Return the (x, y) coordinate for the center point of the cell that contains the specified text.  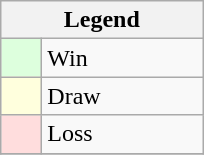
Legend (102, 20)
Win (122, 58)
Loss (122, 134)
Draw (122, 96)
